Locate the cell with the specified text and output its [x, y] center coordinate. 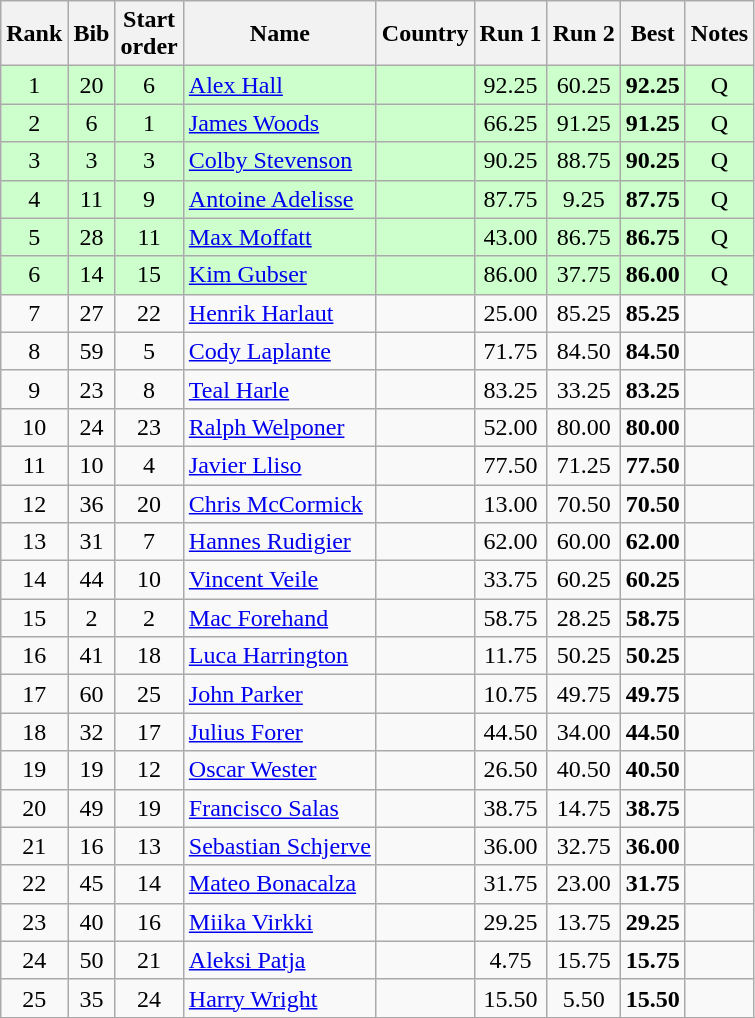
88.75 [584, 161]
44 [92, 580]
45 [92, 884]
Oscar Wester [280, 770]
Francisco Salas [280, 808]
Harry Wright [280, 998]
13.75 [584, 922]
Notes [719, 34]
50 [92, 960]
71.75 [510, 351]
33.75 [510, 580]
Alex Hall [280, 85]
Javier Lliso [280, 465]
43.00 [510, 237]
66.25 [510, 123]
Sebastian Schjerve [280, 846]
Julius Forer [280, 732]
Henrik Harlaut [280, 313]
9.25 [584, 199]
Bib [92, 34]
Ralph Welponer [280, 427]
60 [92, 694]
10.75 [510, 694]
Teal Harle [280, 389]
Rank [34, 34]
Luca Harrington [280, 656]
Colby Stevenson [280, 161]
Aleksi Patja [280, 960]
36 [92, 503]
31 [92, 542]
Country [425, 34]
59 [92, 351]
28 [92, 237]
37.75 [584, 275]
25.00 [510, 313]
Max Moffatt [280, 237]
11.75 [510, 656]
Antoine Adelisse [280, 199]
26.50 [510, 770]
14.75 [584, 808]
Mac Forehand [280, 618]
Chris McCormick [280, 503]
4.75 [510, 960]
28.25 [584, 618]
49 [92, 808]
Hannes Rudigier [280, 542]
Run 2 [584, 34]
52.00 [510, 427]
35 [92, 998]
James Woods [280, 123]
Name [280, 34]
Best [652, 34]
John Parker [280, 694]
Run 1 [510, 34]
23.00 [584, 884]
32 [92, 732]
Mateo Bonacalza [280, 884]
71.25 [584, 465]
60.00 [584, 542]
34.00 [584, 732]
Kim Gubser [280, 275]
Startorder [149, 34]
Cody Laplante [280, 351]
Miika Virkki [280, 922]
40 [92, 922]
41 [92, 656]
5.50 [584, 998]
32.75 [584, 846]
Vincent Veile [280, 580]
33.25 [584, 389]
27 [92, 313]
13.00 [510, 503]
